Output the (X, Y) coordinate of the center of the cell containing the given text.  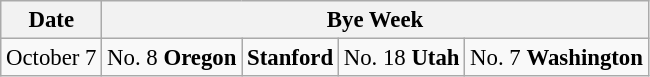
No. 8 Oregon (172, 58)
No. 7 Washington (556, 58)
Date (52, 20)
October 7 (52, 58)
Stanford (290, 58)
Bye Week (375, 20)
No. 18 Utah (401, 58)
